Return the [X, Y] coordinate for the center point of the cell that contains the specified text.  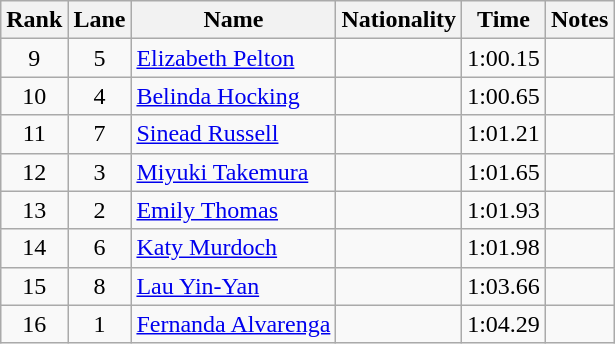
1:00.65 [504, 96]
12 [34, 172]
Notes [579, 20]
11 [34, 134]
16 [34, 324]
7 [100, 134]
13 [34, 210]
15 [34, 286]
1:00.15 [504, 58]
Fernanda Alvarenga [234, 324]
1:03.66 [504, 286]
14 [34, 248]
8 [100, 286]
Rank [34, 20]
1:01.21 [504, 134]
1 [100, 324]
Miyuki Takemura [234, 172]
Emily Thomas [234, 210]
1:04.29 [504, 324]
Lau Yin-Yan [234, 286]
1:01.98 [504, 248]
Belinda Hocking [234, 96]
Time [504, 20]
3 [100, 172]
10 [34, 96]
1:01.65 [504, 172]
Elizabeth Pelton [234, 58]
5 [100, 58]
6 [100, 248]
1:01.93 [504, 210]
Nationality [399, 20]
Lane [100, 20]
Name [234, 20]
4 [100, 96]
2 [100, 210]
9 [34, 58]
Sinead Russell [234, 134]
Katy Murdoch [234, 248]
